Find where the given text appears and provide that cell's center as (x, y) coordinate. 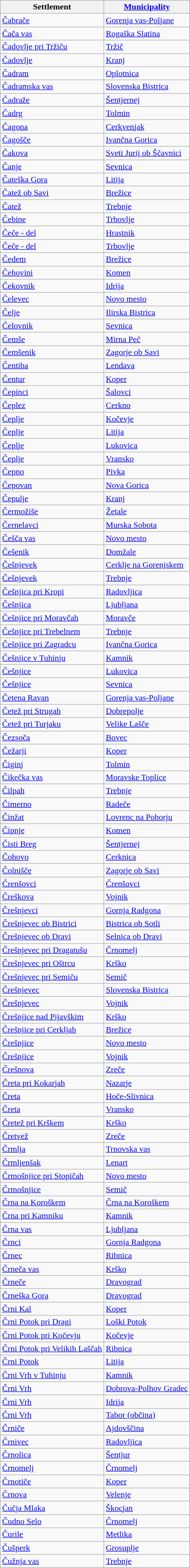
Čezsoča (52, 737)
Črneče (52, 1282)
Bistrica ob Sotli (147, 923)
Municipality (147, 7)
Čadraže (52, 100)
Čisti Breg (52, 844)
Čadram (52, 73)
Čipnje (52, 831)
Ilirska Bistrica (147, 312)
Čepovan (52, 485)
Črnotiče (52, 1481)
Četež pri Strugah (52, 711)
Češnjice pri Zagradcu (52, 645)
Črešnova (52, 1070)
Domžale (147, 551)
Češnjica pri Kropi (52, 592)
Čreta pri Kokarjah (52, 1083)
Bovec (147, 737)
Čurile (52, 1534)
Črneča vas (52, 1269)
Velenje (147, 1495)
Velike Lašče (147, 724)
Čemše (52, 339)
Črešnjevec ob Bistrici (52, 923)
Črmošnjice (52, 1189)
Cerkno (147, 406)
Čelovnik (52, 326)
Čužnja vas (52, 1561)
Čepulje (52, 498)
Tabor (občina) (147, 1415)
Čelevec (52, 299)
Lovrenc na Pohorju (147, 817)
Čretvež (52, 1136)
Črnivec (52, 1442)
Čemšenik (52, 352)
Šentjur (147, 1455)
Čelje (52, 312)
Črešnjevec pri Oštrcu (52, 963)
Četena Ravan (52, 698)
Rogaška Slatina (147, 34)
Črneška Gora (52, 1295)
Grosuplje (147, 1548)
Čepinci (52, 392)
Metlika (147, 1534)
Činžat (52, 817)
Črni Potok pri Dragi (52, 1322)
Lendava (147, 365)
Črnova (52, 1495)
Čabrače (52, 20)
Čežarji (52, 751)
Černelavci (52, 525)
Črešnjevec pri Semiču (52, 976)
Ajdovščina (147, 1428)
Čakova (52, 153)
Črešnjevci (52, 910)
Črnec (52, 1256)
Črmlja (52, 1149)
Pivka (147, 472)
Čača vas (52, 34)
Čohovo (52, 857)
Čadovlje pri Tržiču (52, 47)
Črni Kal (52, 1309)
Češnjice pri Moravčah (52, 618)
Čadrg (52, 113)
Čušperk (52, 1548)
Čatež ob Savi (52, 193)
Čimerno (52, 804)
Črnolica (52, 1455)
Črniče (52, 1428)
Črni Potok (52, 1362)
Hoče-Slivnica (147, 1096)
Sveti Jurij ob Ščavnici (147, 153)
Hrastnik (147, 233)
Čučja Mlaka (52, 1508)
Čeplez (52, 406)
Češenik (52, 551)
Tržič (147, 47)
Črmljenšak (52, 1162)
Čudno Selo (52, 1521)
Čentiba (52, 365)
Murska Sobota (147, 525)
Črni Vrh v Tuhinju (52, 1375)
Čreškova (52, 897)
Črni Potok pri Kočevju (52, 1335)
Čepno (52, 472)
Settlement (52, 7)
Moravske Toplice (147, 777)
Čehovini (52, 273)
Črmošnjice pri Stopičah (52, 1176)
Čermožiše (52, 512)
Čagošče (52, 140)
Češnjice v Tuhinju (52, 658)
Nova Gorica (147, 485)
Žetale (147, 512)
Mirna Peč (147, 339)
Čekovnik (52, 286)
Črna vas (52, 1229)
Črna pri Kamniku (52, 1216)
Cerklje na Gorenjskem (147, 565)
Črešnjice nad Pijavškim (52, 1017)
Čentur (52, 379)
Čedem (52, 259)
Nazarje (147, 1083)
Moravče (147, 618)
Črnci (52, 1242)
Cerkvenjak (147, 126)
Čagona (52, 126)
Čretež pri Krškem (52, 1123)
Čadovlje (52, 60)
Črni Potok pri Velikih Laščah (52, 1348)
Čateška Gora (52, 180)
Čanje (52, 166)
Loški Potok (147, 1322)
Čadramska vas (52, 87)
Češnjica (52, 605)
Selnica ob Dravi (147, 937)
Čilpah (52, 790)
Črešnjevec pri Dragatušu (52, 950)
Čolnišče (52, 870)
Dobrova-Polhov Gradec (147, 1388)
Čebine (52, 220)
Oplotnica (147, 73)
Čatež (52, 206)
Čiginj (52, 764)
Lenart (147, 1162)
Cerknica (147, 857)
Črešnjice pri Cerkljah (52, 1030)
Četež pri Turjaku (52, 724)
Šalovci (147, 392)
Dobrepolje (147, 711)
Čikečka vas (52, 777)
Škocjan (147, 1508)
Črešnjevec ob Dravi (52, 937)
Radeče (147, 804)
Češnjice pri Trebelnem (52, 631)
Češča vas (52, 538)
Trnovska vas (147, 1149)
